Determine the (X, Y) coordinate at the center of the cell enclosing the given text.  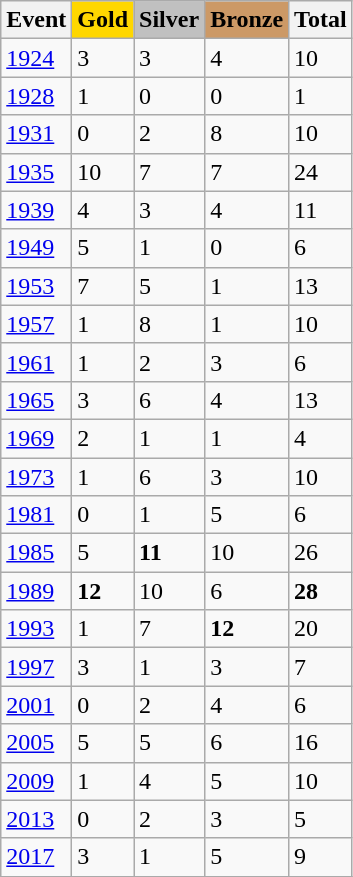
1939 (36, 210)
1931 (36, 134)
Silver (170, 20)
1957 (36, 324)
2005 (36, 743)
Bronze (247, 20)
28 (321, 591)
1928 (36, 96)
1993 (36, 629)
24 (321, 172)
1997 (36, 667)
1949 (36, 248)
1935 (36, 172)
1961 (36, 362)
20 (321, 629)
2009 (36, 781)
1981 (36, 515)
Total (321, 20)
Event (36, 20)
9 (321, 857)
1965 (36, 400)
1969 (36, 438)
Gold (103, 20)
1924 (36, 58)
1985 (36, 553)
2017 (36, 857)
1973 (36, 477)
1953 (36, 286)
16 (321, 743)
26 (321, 553)
1989 (36, 591)
2013 (36, 819)
2001 (36, 705)
